From the cell containing the given text, extract its center point as [X, Y] coordinate. 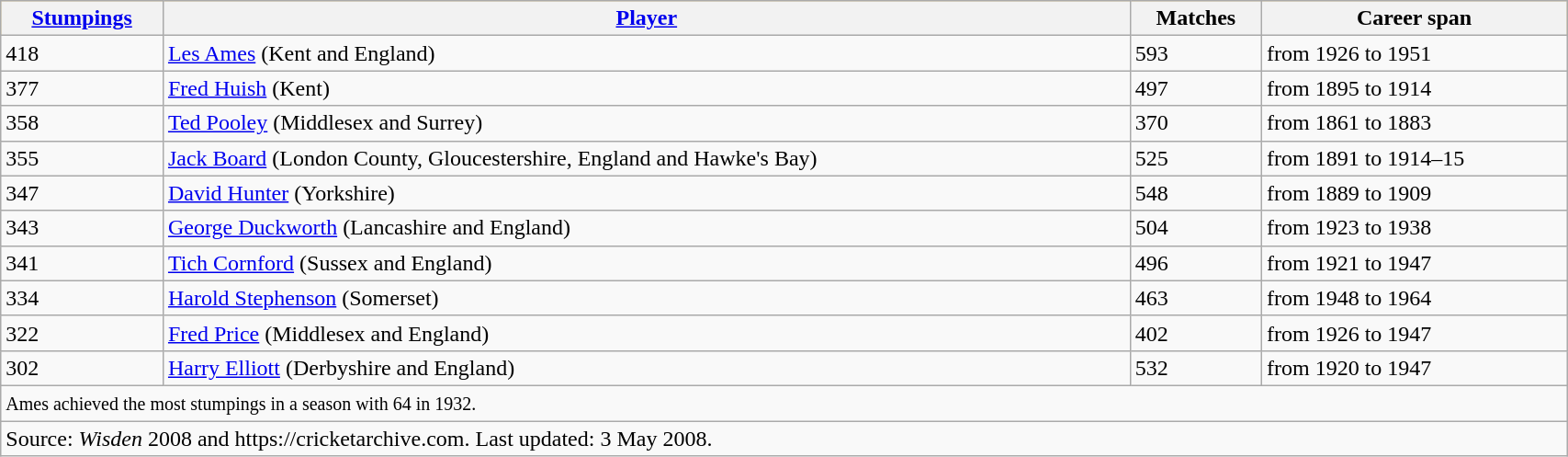
377 [83, 88]
David Hunter (Yorkshire) [647, 193]
402 [1196, 333]
504 [1196, 228]
from 1921 to 1947 [1415, 263]
496 [1196, 263]
from 1926 to 1947 [1415, 333]
302 [83, 368]
from 1861 to 1883 [1415, 123]
Player [647, 18]
Ames achieved the most stumpings in a season with 64 in 1932. [784, 403]
355 [83, 158]
Career span [1415, 18]
Stumpings [83, 18]
322 [83, 333]
from 1920 to 1947 [1415, 368]
Fred Price (Middlesex and England) [647, 333]
Jack Board (London County, Gloucestershire, England and Hawke's Bay) [647, 158]
from 1895 to 1914 [1415, 88]
370 [1196, 123]
347 [83, 193]
Source: Wisden 2008 and https://cricketarchive.com. Last updated: 3 May 2008. [784, 439]
593 [1196, 53]
358 [83, 123]
from 1923 to 1938 [1415, 228]
Fred Huish (Kent) [647, 88]
from 1948 to 1964 [1415, 298]
Harold Stephenson (Somerset) [647, 298]
from 1926 to 1951 [1415, 53]
George Duckworth (Lancashire and England) [647, 228]
334 [83, 298]
525 [1196, 158]
Matches [1196, 18]
Les Ames (Kent and England) [647, 53]
Tich Cornford (Sussex and England) [647, 263]
341 [83, 263]
Ted Pooley (Middlesex and Surrey) [647, 123]
from 1889 to 1909 [1415, 193]
343 [83, 228]
from 1891 to 1914–15 [1415, 158]
Harry Elliott (Derbyshire and England) [647, 368]
532 [1196, 368]
548 [1196, 193]
463 [1196, 298]
418 [83, 53]
497 [1196, 88]
